Provide the [X, Y] coordinate of the cell's center where the given text is located.  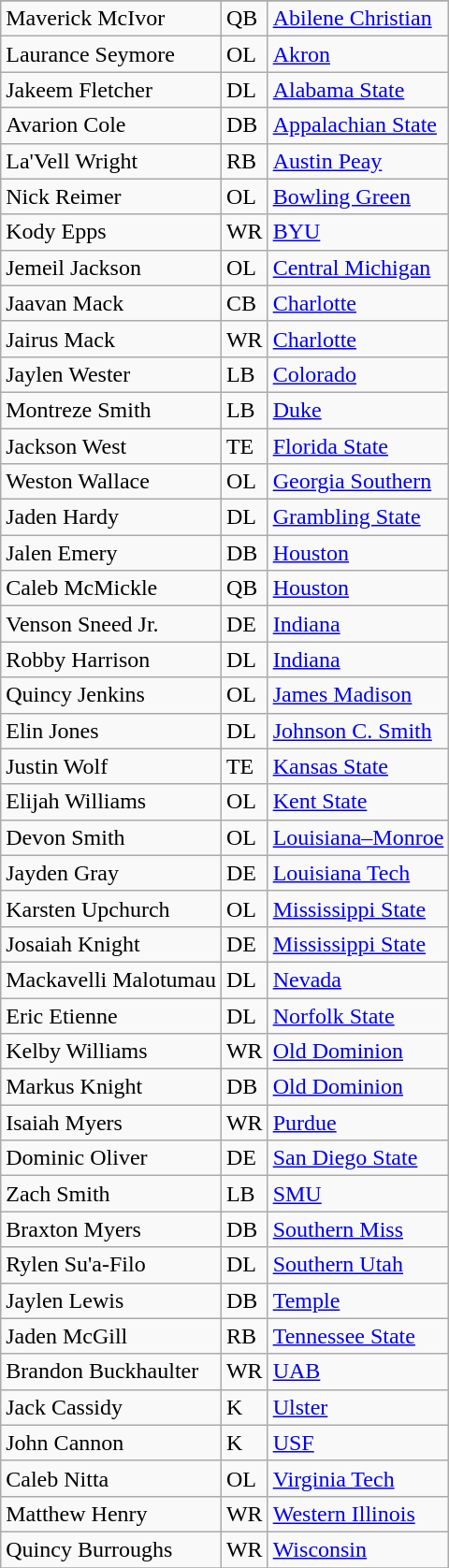
Central Michigan [358, 268]
Louisiana Tech [358, 873]
SMU [358, 1194]
Jairus Mack [111, 339]
Wisconsin [358, 1549]
Jack Cassidy [111, 1407]
James Madison [358, 695]
Laurance Seymore [111, 54]
Justin Wolf [111, 766]
Louisiana–Monroe [358, 837]
Markus Knight [111, 1087]
UAB [358, 1372]
Florida State [358, 446]
Kelby Williams [111, 1052]
CB [244, 303]
Caleb Nitta [111, 1478]
Purdue [358, 1123]
Elijah Williams [111, 802]
Abilene Christian [358, 19]
La'Vell Wright [111, 161]
Weston Wallace [111, 482]
Austin Peay [358, 161]
Kody Epps [111, 232]
Eric Etienne [111, 1015]
Duke [358, 410]
Jackson West [111, 446]
Venson Sneed Jr. [111, 624]
Kent State [358, 802]
Jaavan Mack [111, 303]
Temple [358, 1300]
Akron [358, 54]
Kansas State [358, 766]
USF [358, 1443]
BYU [358, 232]
Rylen Su'a-Filo [111, 1265]
Zach Smith [111, 1194]
Jaden Hardy [111, 517]
Matthew Henry [111, 1514]
Grambling State [358, 517]
Braxton Myers [111, 1229]
Ulster [358, 1407]
Virginia Tech [358, 1478]
Quincy Jenkins [111, 695]
Norfolk State [358, 1015]
Tennessee State [358, 1336]
Jakeem Fletcher [111, 90]
John Cannon [111, 1443]
Johnson C. Smith [358, 731]
Nick Reimer [111, 196]
Caleb McMickle [111, 588]
Mackavelli Malotumau [111, 980]
Devon Smith [111, 837]
Karsten Upchurch [111, 908]
Southern Utah [358, 1265]
Dominic Oliver [111, 1158]
San Diego State [358, 1158]
Jalen Emery [111, 553]
Quincy Burroughs [111, 1549]
Colorado [358, 374]
Georgia Southern [358, 482]
Nevada [358, 980]
Elin Jones [111, 731]
Maverick McIvor [111, 19]
Montreze Smith [111, 410]
Alabama State [358, 90]
Jaden McGill [111, 1336]
Jaylen Wester [111, 374]
Jaylen Lewis [111, 1300]
Robby Harrison [111, 660]
Southern Miss [358, 1229]
Appalachian State [358, 125]
Isaiah Myers [111, 1123]
Bowling Green [358, 196]
Western Illinois [358, 1514]
Josaiah Knight [111, 944]
Jemeil Jackson [111, 268]
Brandon Buckhaulter [111, 1372]
Jayden Gray [111, 873]
Avarion Cole [111, 125]
